For the text-containing cell, return its midpoint in [X, Y] coordinate format. 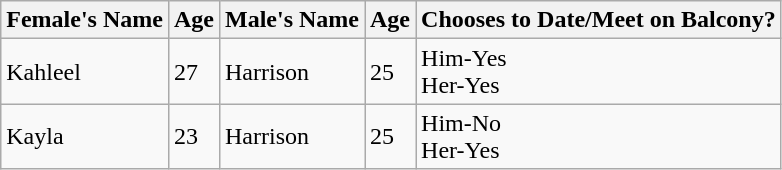
Female's Name [85, 20]
23 [194, 136]
Male's Name [292, 20]
Him-YesHer-Yes [599, 72]
Him-NoHer-Yes [599, 136]
Kahleel [85, 72]
Chooses to Date/Meet on Balcony? [599, 20]
Kayla [85, 136]
27 [194, 72]
